Output the (x, y) coordinate of the center of the cell containing the given text.  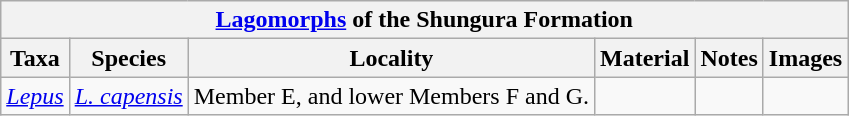
Lagomorphs of the Shungura Formation (424, 20)
Member E, and lower Members F and G. (391, 96)
Lepus (35, 96)
Taxa (35, 58)
Material (645, 58)
Species (128, 58)
L. capensis (128, 96)
Images (805, 58)
Notes (729, 58)
Locality (391, 58)
